Return [X, Y] of the center of cell containing provided text 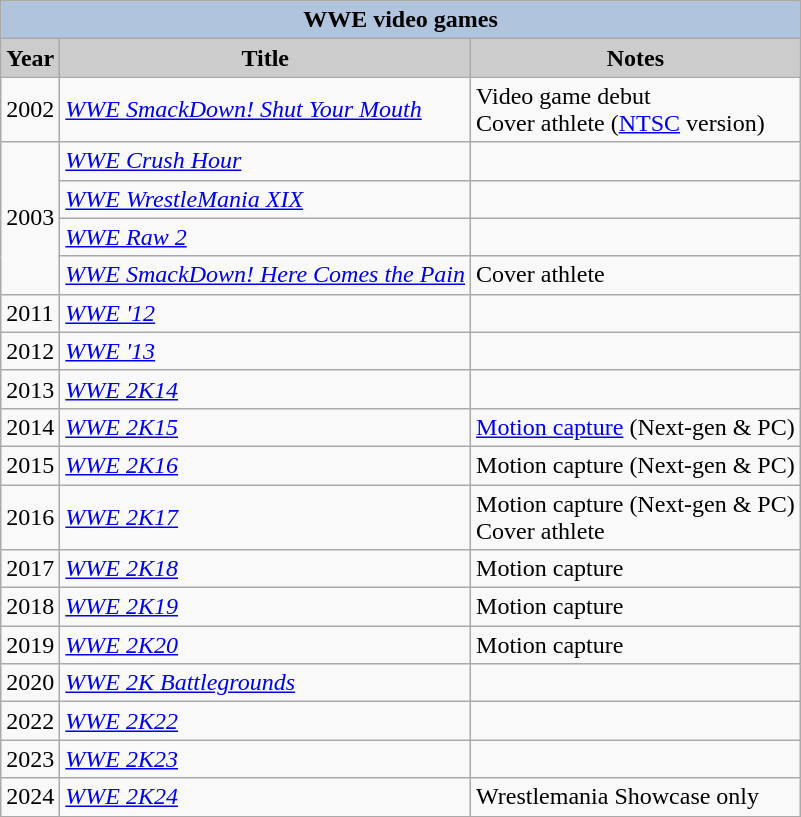
2003 [30, 218]
2014 [30, 427]
WWE '13 [266, 351]
WWE 2K14 [266, 389]
Title [266, 58]
2016 [30, 516]
WWE 2K22 [266, 721]
2024 [30, 797]
WWE 2K Battlegrounds [266, 683]
2022 [30, 721]
WWE SmackDown! Shut Your Mouth [266, 110]
WWE 2K15 [266, 427]
WWE 2K24 [266, 797]
WWE '12 [266, 313]
2002 [30, 110]
WWE SmackDown! Here Comes the Pain [266, 275]
2023 [30, 759]
2011 [30, 313]
WWE Raw 2 [266, 237]
WWE 2K23 [266, 759]
WWE 2K18 [266, 569]
Video game debut Cover athlete (NTSC version) [636, 110]
WWE Crush Hour [266, 161]
2019 [30, 645]
WWE 2K20 [266, 645]
Wrestlemania Showcase only [636, 797]
WWE 2K16 [266, 465]
WWE video games [400, 20]
2017 [30, 569]
2013 [30, 389]
WWE 2K19 [266, 607]
Motion capture (Next-gen & PC) Cover athlete [636, 516]
2012 [30, 351]
2018 [30, 607]
WWE 2K17 [266, 516]
WWE WrestleMania XIX [266, 199]
Notes [636, 58]
Year [30, 58]
2020 [30, 683]
2015 [30, 465]
Cover athlete [636, 275]
